Pinpoint the cell where the given text exists, returning its [X, Y] midpoint coordinate. 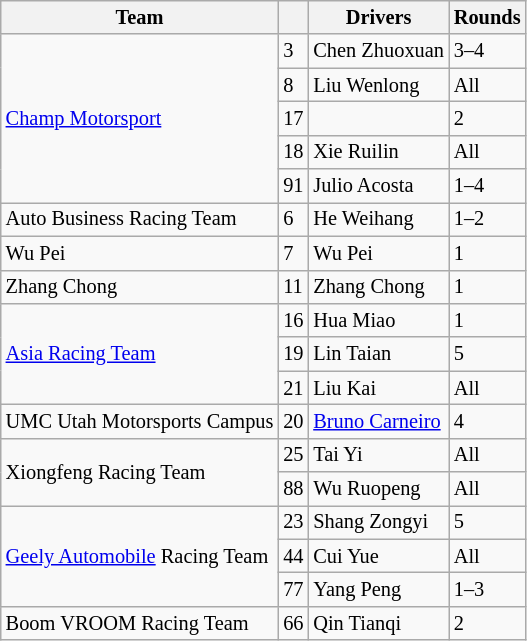
1–3 [488, 589]
16 [293, 320]
Lin Taian [378, 354]
77 [293, 589]
66 [293, 623]
UMC Utah Motorsports Campus [140, 421]
8 [293, 85]
7 [293, 253]
18 [293, 152]
Boom VROOM Racing Team [140, 623]
Hua Miao [378, 320]
Chen Zhuoxuan [378, 51]
Champ Motorsport [140, 118]
4 [488, 421]
Tai Yi [378, 455]
Geely Automobile Racing Team [140, 556]
21 [293, 388]
Team [140, 17]
Rounds [488, 17]
Yang Peng [378, 589]
44 [293, 556]
Qin Tianqi [378, 623]
17 [293, 118]
Xiongfeng Racing Team [140, 472]
1–4 [488, 186]
23 [293, 522]
Drivers [378, 17]
19 [293, 354]
25 [293, 455]
He Weihang [378, 219]
3 [293, 51]
91 [293, 186]
Wu Ruopeng [378, 489]
20 [293, 421]
Auto Business Racing Team [140, 219]
Liu Wenlong [378, 85]
Shang Zongyi [378, 522]
Liu Kai [378, 388]
3–4 [488, 51]
6 [293, 219]
Asia Racing Team [140, 354]
Xie Ruilin [378, 152]
88 [293, 489]
Bruno Carneiro [378, 421]
11 [293, 287]
Julio Acosta [378, 186]
1–2 [488, 219]
Cui Yue [378, 556]
